Locate the cell with the specified text and output its (X, Y) center coordinate. 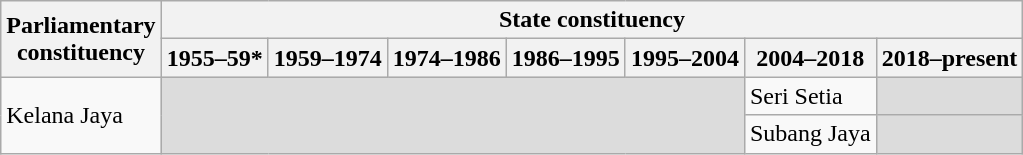
Seri Setia (810, 96)
1959–1974 (328, 58)
State constituency (592, 20)
Kelana Jaya (81, 115)
Parliamentaryconstituency (81, 39)
1986–1995 (566, 58)
2018–present (950, 58)
Subang Jaya (810, 134)
1995–2004 (684, 58)
2004–2018 (810, 58)
1974–1986 (446, 58)
1955–59* (214, 58)
